Identify which cell holds the provided text, then report its [x, y] central coordinate. 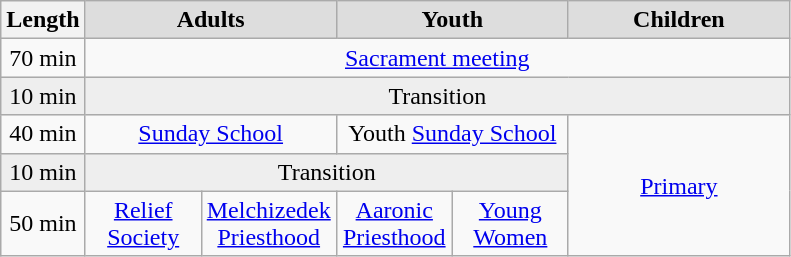
Young Women [510, 224]
Children [678, 20]
50 min [43, 224]
40 min [43, 134]
Sacrament meeting [437, 58]
70 min [43, 58]
Length [43, 20]
Youth Sunday School [452, 134]
Youth [452, 20]
Primary [678, 186]
Sunday School [210, 134]
Melchizedek Priesthood [268, 224]
Aaronic Priesthood [394, 224]
Adults [210, 20]
Relief Society [143, 224]
